For the text-containing cell, return its midpoint in (X, Y) coordinate format. 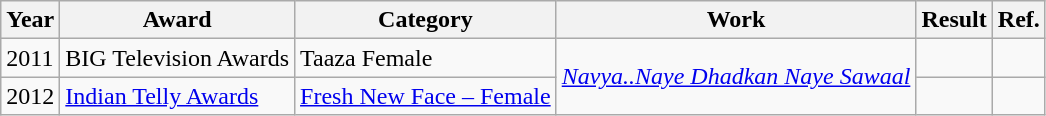
2011 (30, 58)
Fresh New Face – Female (426, 96)
Navya..Naye Dhadkan Naye Sawaal (736, 77)
BIG Television Awards (178, 58)
2012 (30, 96)
Category (426, 20)
Work (736, 20)
Year (30, 20)
Indian Telly Awards (178, 96)
Result (954, 20)
Award (178, 20)
Ref. (1018, 20)
Taaza Female (426, 58)
